Extract the [X, Y] coordinate from the center of the cell holding the provided text.  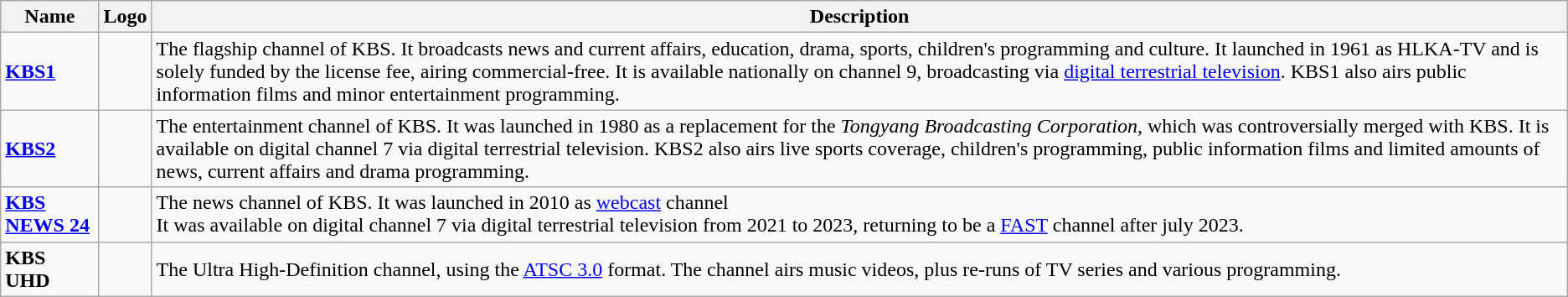
KBS2 [50, 148]
Name [50, 17]
KBS UHD [50, 268]
Description [859, 17]
The Ultra High-Definition channel, using the ATSC 3.0 format. The channel airs music videos, plus re-runs of TV series and various programming. [859, 268]
Logo [126, 17]
KBS1 [50, 71]
KBS NEWS 24 [50, 215]
